Provide the [x, y] coordinate of the cell's center where the given text is located.  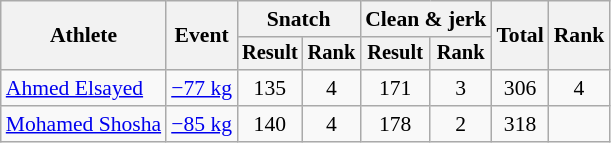
178 [395, 124]
140 [270, 124]
−85 kg [202, 124]
Mohamed Shosha [84, 124]
Ahmed Elsayed [84, 88]
Athlete [84, 36]
Clean & jerk [426, 19]
3 [460, 88]
Total [520, 36]
135 [270, 88]
−77 kg [202, 88]
2 [460, 124]
Event [202, 36]
Snatch [298, 19]
171 [395, 88]
318 [520, 124]
306 [520, 88]
